Extract the [x, y] coordinate from the center of the cell holding the provided text.  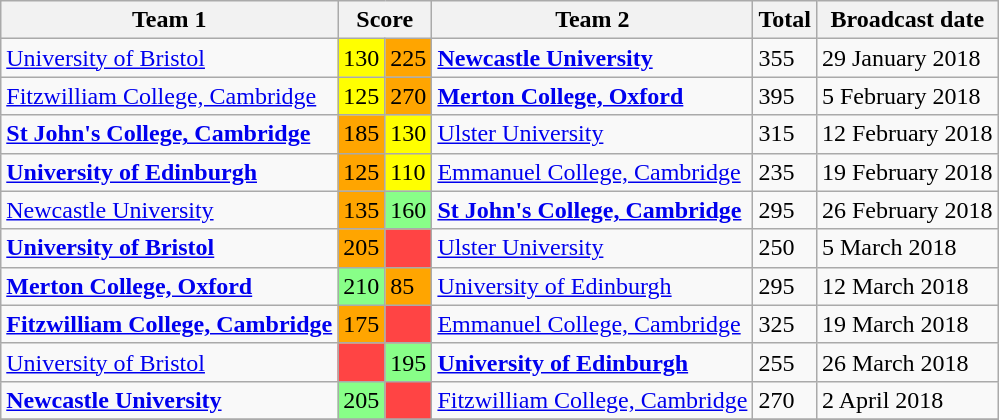
29 January 2018 [907, 58]
195 [408, 362]
19 February 2018 [907, 172]
2 April 2018 [907, 400]
19 March 2018 [907, 324]
315 [785, 134]
12 March 2018 [907, 286]
5 March 2018 [907, 248]
110 [408, 172]
Team 1 [170, 20]
5 February 2018 [907, 96]
175 [362, 324]
Total [785, 20]
325 [785, 324]
Team 2 [592, 20]
Score [385, 20]
160 [408, 210]
12 February 2018 [907, 134]
355 [785, 58]
235 [785, 172]
Broadcast date [907, 20]
85 [408, 286]
26 March 2018 [907, 362]
395 [785, 96]
210 [362, 286]
185 [362, 134]
225 [408, 58]
255 [785, 362]
135 [362, 210]
250 [785, 248]
26 February 2018 [907, 210]
